Return the (x, y) coordinate for the center point of the cell that contains the specified text.  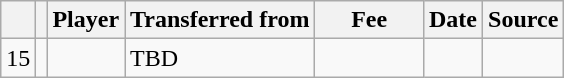
Source (524, 20)
Transferred from (220, 20)
Fee (370, 20)
15 (18, 58)
TBD (220, 58)
Date (452, 20)
Player (86, 20)
